Output the [x, y] coordinate of the center of the cell containing the given text.  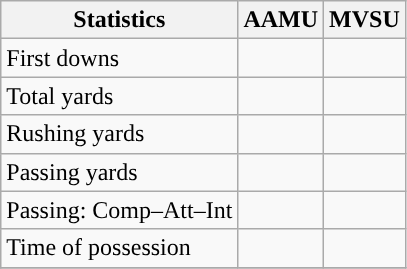
MVSU [365, 20]
Statistics [120, 20]
Passing: Comp–Att–Int [120, 210]
Passing yards [120, 172]
AAMU [281, 20]
Rushing yards [120, 134]
Time of possession [120, 248]
First downs [120, 58]
Total yards [120, 96]
